Return [x, y] of the center of cell containing provided text 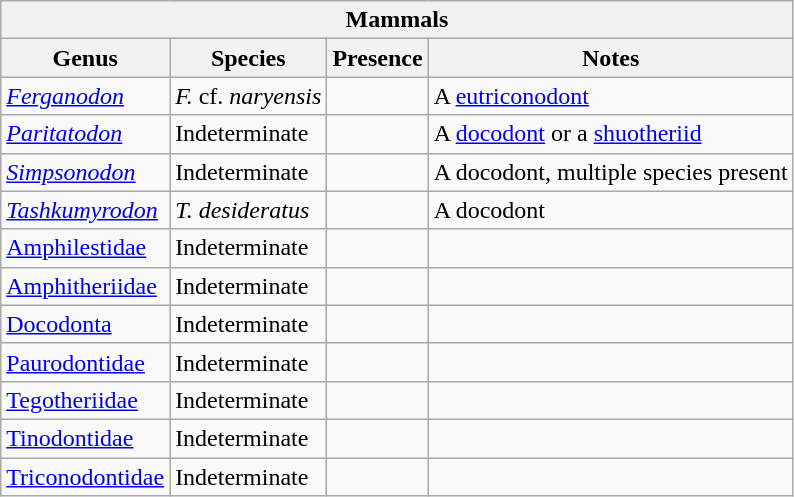
Paritatodon [86, 134]
Docodonta [86, 324]
A docodont [610, 210]
Triconodontidae [86, 477]
Mammals [397, 20]
Genus [86, 58]
Tegotheriidae [86, 400]
T. desideratus [248, 210]
Species [248, 58]
Tinodontidae [86, 438]
A eutriconodont [610, 96]
Simpsonodon [86, 172]
A docodont, multiple species present [610, 172]
Paurodontidae [86, 362]
A docodont or a shuotheriid [610, 134]
Ferganodon [86, 96]
Tashkumyrodon [86, 210]
Notes [610, 58]
Amphilestidae [86, 248]
Presence [378, 58]
F. cf. naryensis [248, 96]
Amphitheriidae [86, 286]
